Identify which cell holds the provided text, then report its (x, y) central coordinate. 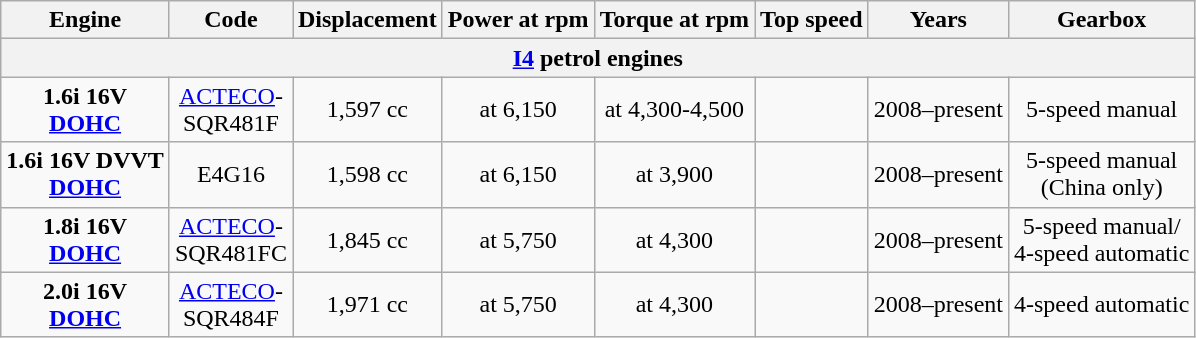
Displacement (367, 20)
at 3,900 (674, 174)
5-speed manual (1101, 110)
ACTECO-SQR484F (230, 304)
I4 petrol engines (598, 58)
Power at rpm (518, 20)
1.8i 16VDOHC (86, 240)
4-speed automatic (1101, 304)
1,597 сc (367, 110)
ACTECO-SQR481FC (230, 240)
ACTECO-SQR481F (230, 110)
Gearbox (1101, 20)
at 4,300-4,500 (674, 110)
E4G16 (230, 174)
Torque at rpm (674, 20)
1,598 cc (367, 174)
Engine (86, 20)
5-speed manual/4-speed automatic (1101, 240)
1,845 cc (367, 240)
Years (938, 20)
1.6i 16V DVVTDOHC (86, 174)
Code (230, 20)
5-speed manual(China only) (1101, 174)
1,971 cc (367, 304)
Top speed (812, 20)
1.6i 16VDOHC (86, 110)
2.0i 16VDOHC (86, 304)
